Return the (X, Y) coordinate for the center point of the cell that contains the specified text.  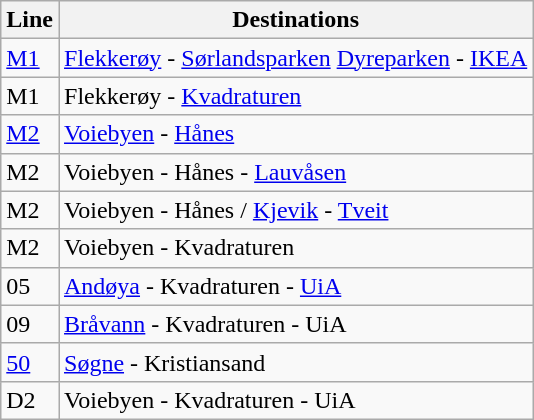
Line (30, 20)
Bråvann - Kvadraturen - UiA (295, 324)
Voiebyen - Kvadraturen (295, 248)
50 (30, 362)
05 (30, 286)
Destinations (295, 20)
Søgne - Kristiansand (295, 362)
09 (30, 324)
D2 (30, 400)
Flekkerøy - Kvadraturen (295, 96)
Voiebyen - Hånes - Lauvåsen (295, 172)
Andøya - Kvadraturen - UiA (295, 286)
Flekkerøy - Sørlandsparken Dyreparken - IKEA (295, 58)
Voiebyen - Kvadraturen - UiA (295, 400)
Voiebyen - Hånes / Kjevik - Tveit (295, 210)
Voiebyen - Hånes (295, 134)
